Output the [X, Y] coordinate of the center of the cell containing the given text.  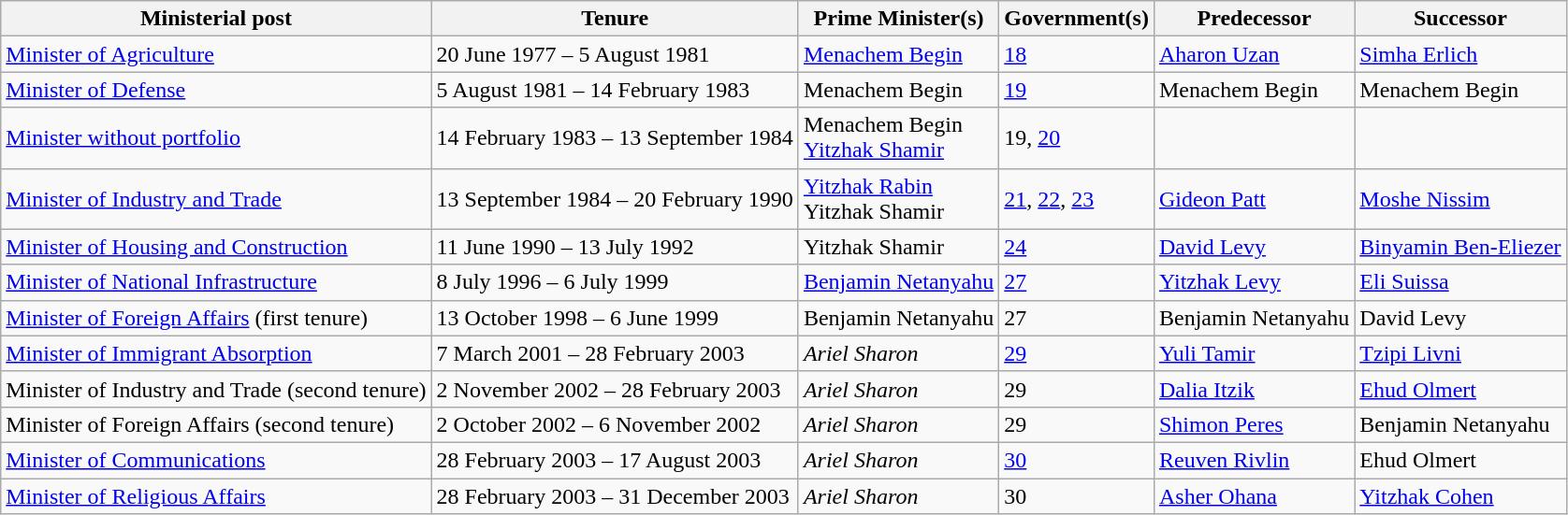
Shimon Peres [1254, 424]
Reuven Rivlin [1254, 460]
Minister of Immigrant Absorption [216, 353]
5 August 1981 – 14 February 1983 [615, 90]
Government(s) [1077, 19]
Minister without portfolio [216, 138]
Minister of Religious Affairs [216, 496]
Ministerial post [216, 19]
Eli Suissa [1460, 282]
Minister of Industry and Trade [216, 198]
Predecessor [1254, 19]
Asher Ohana [1254, 496]
14 February 1983 – 13 September 1984 [615, 138]
Tenure [615, 19]
Aharon Uzan [1254, 54]
28 February 2003 – 17 August 2003 [615, 460]
2 November 2002 – 28 February 2003 [615, 389]
13 September 1984 – 20 February 1990 [615, 198]
Minister of Industry and Trade (second tenure) [216, 389]
Prime Minister(s) [898, 19]
Menachem Begin Yitzhak Shamir [898, 138]
21, 22, 23 [1077, 198]
Minister of Foreign Affairs (first tenure) [216, 318]
7 March 2001 – 28 February 2003 [615, 353]
Minister of Housing and Construction [216, 247]
Minister of Foreign Affairs (second tenure) [216, 424]
2 October 2002 – 6 November 2002 [615, 424]
28 February 2003 – 31 December 2003 [615, 496]
Yuli Tamir [1254, 353]
20 June 1977 – 5 August 1981 [615, 54]
19, 20 [1077, 138]
Minister of Agriculture [216, 54]
18 [1077, 54]
Minister of Defense [216, 90]
Yitzhak Rabin Yitzhak Shamir [898, 198]
Tzipi Livni [1460, 353]
24 [1077, 247]
8 July 1996 – 6 July 1999 [615, 282]
11 June 1990 – 13 July 1992 [615, 247]
Minister of Communications [216, 460]
Binyamin Ben-Eliezer [1460, 247]
Minister of National Infrastructure [216, 282]
Dalia Itzik [1254, 389]
19 [1077, 90]
13 October 1998 – 6 June 1999 [615, 318]
Yitzhak Shamir [898, 247]
Successor [1460, 19]
Gideon Patt [1254, 198]
Yitzhak Cohen [1460, 496]
Simha Erlich [1460, 54]
Yitzhak Levy [1254, 282]
Moshe Nissim [1460, 198]
